Output the [x, y] coordinate of the center of the cell containing the given text.  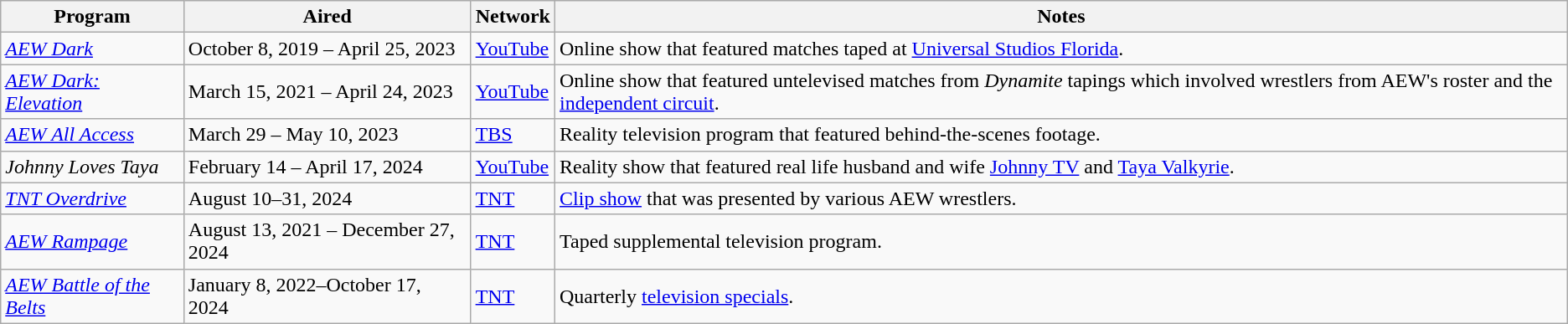
Online show that featured matches taped at Universal Studios Florida. [1062, 49]
Reality television program that featured behind-the-scenes footage. [1062, 135]
AEW Rampage [92, 241]
AEW Battle of the Belts [92, 296]
AEW All Access [92, 135]
March 15, 2021 – April 24, 2023 [327, 92]
Taped supplemental television program. [1062, 241]
Reality show that featured real life husband and wife Johnny TV and Taya Valkyrie. [1062, 167]
October 8, 2019 – April 25, 2023 [327, 49]
February 14 – April 17, 2024 [327, 167]
August 10–31, 2024 [327, 198]
Program [92, 17]
Notes [1062, 17]
August 13, 2021 – December 27, 2024 [327, 241]
Online show that featured untelevised matches from Dynamite tapings which involved wrestlers from AEW's roster and the independent circuit. [1062, 92]
AEW Dark [92, 49]
Network [513, 17]
Quarterly television specials. [1062, 296]
TBS [513, 135]
January 8, 2022–October 17, 2024 [327, 296]
AEW Dark: Elevation [92, 92]
Johnny Loves Taya [92, 167]
TNT Overdrive [92, 198]
Aired [327, 17]
March 29 – May 10, 2023 [327, 135]
Clip show that was presented by various AEW wrestlers. [1062, 198]
